Find where the given text appears and provide that cell's center as (X, Y) coordinate. 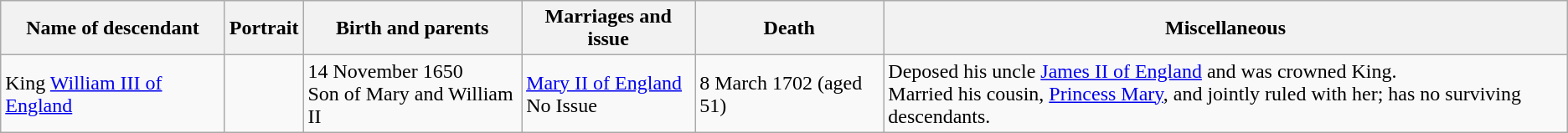
Marriages and issue (608, 28)
8 March 1702 (aged 51) (789, 94)
Miscellaneous (1225, 28)
Name of descendant (112, 28)
King William III of England (112, 94)
Portrait (264, 28)
Death (789, 28)
14 November 1650Son of Mary and William II (412, 94)
Mary II of EnglandNo Issue (608, 94)
Birth and parents (412, 28)
